Extract the (x, y) coordinate from the center of the cell holding the provided text.  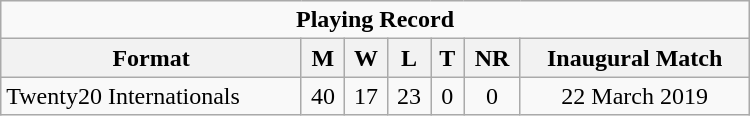
M (322, 58)
L (410, 58)
17 (366, 96)
23 (410, 96)
40 (322, 96)
NR (492, 58)
Playing Record (375, 20)
22 March 2019 (634, 96)
Inaugural Match (634, 58)
Twenty20 Internationals (152, 96)
Format (152, 58)
T (448, 58)
W (366, 58)
